Capture the cell that displays the provided text and extract its [X, Y] central coordinate. 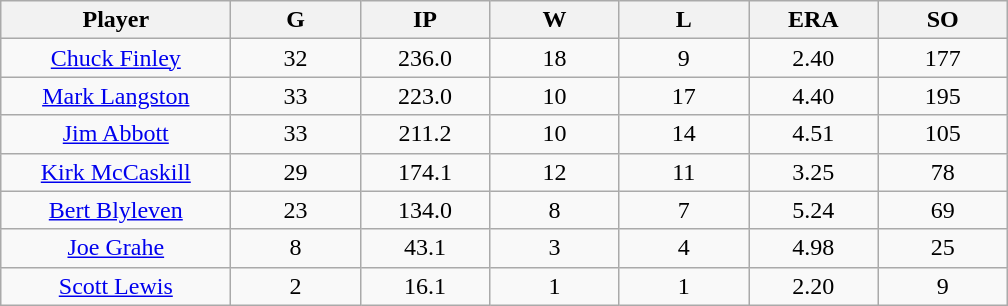
11 [684, 172]
32 [296, 58]
23 [296, 210]
223.0 [424, 96]
3.25 [814, 172]
3 [554, 248]
Bert Blyleven [116, 210]
134.0 [424, 210]
29 [296, 172]
14 [684, 134]
211.2 [424, 134]
25 [942, 248]
IP [424, 20]
Scott Lewis [116, 286]
2.20 [814, 286]
195 [942, 96]
174.1 [424, 172]
Player [116, 20]
G [296, 20]
Mark Langston [116, 96]
236.0 [424, 58]
SO [942, 20]
7 [684, 210]
4.51 [814, 134]
L [684, 20]
105 [942, 134]
5.24 [814, 210]
69 [942, 210]
ERA [814, 20]
W [554, 20]
16.1 [424, 286]
Jim Abbott [116, 134]
4 [684, 248]
Joe Grahe [116, 248]
12 [554, 172]
Kirk McCaskill [116, 172]
2.40 [814, 58]
2 [296, 286]
177 [942, 58]
4.98 [814, 248]
18 [554, 58]
4.40 [814, 96]
78 [942, 172]
43.1 [424, 248]
Chuck Finley [116, 58]
17 [684, 96]
